Scan for the cell matching the given text and deliver its [x, y] coordinate at center. 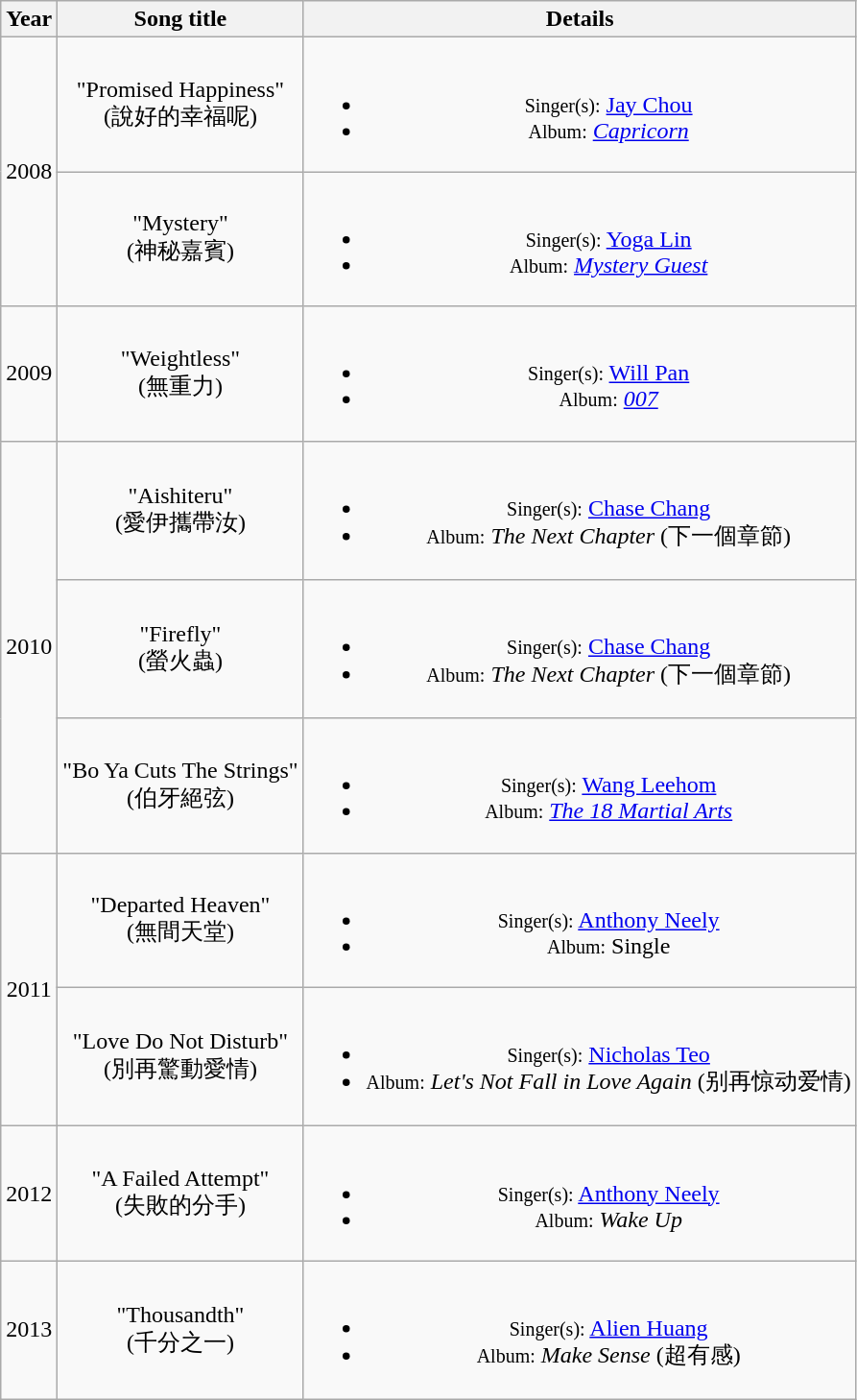
Singer(s): Alien HuangAlbum: Make Sense (超有感) [580, 1331]
Singer(s): Will PanAlbum: 007 [580, 374]
2009 [29, 374]
"A Failed Attempt"(失敗的分手) [180, 1194]
2010 [29, 647]
Singer(s): Yoga LinAlbum: Mystery Guest [580, 239]
Song title [180, 19]
"Firefly"(螢火蟲) [180, 649]
"Bo Ya Cuts The Strings"(伯牙絕弦) [180, 785]
"Weightless"(無重力) [180, 374]
Singer(s): Anthony NeelyAlbum: Wake Up [580, 1194]
Singer(s): Jay ChouAlbum: Capricorn [580, 105]
Year [29, 19]
2012 [29, 1194]
"Aishiteru"(愛伊攜帶汝) [180, 511]
Singer(s): Anthony NeelyAlbum: Single [580, 920]
Details [580, 19]
"Departed Heaven"(無間天堂) [180, 920]
2008 [29, 172]
Singer(s): Nicholas TeoAlbum: Let's Not Fall in Love Again (别再惊动爱情) [580, 1056]
Singer(s): Wang LeehomAlbum: The 18 Martial Arts [580, 785]
"Thousandth"(千分之一) [180, 1331]
"Mystery"(神秘嘉賓) [180, 239]
"Love Do Not Disturb"(別再驚動愛情) [180, 1056]
"Promised Happiness"(說好的幸福呢) [180, 105]
2013 [29, 1331]
2011 [29, 989]
